Provide the (X, Y) coordinate of the cell's center where the given text is located.  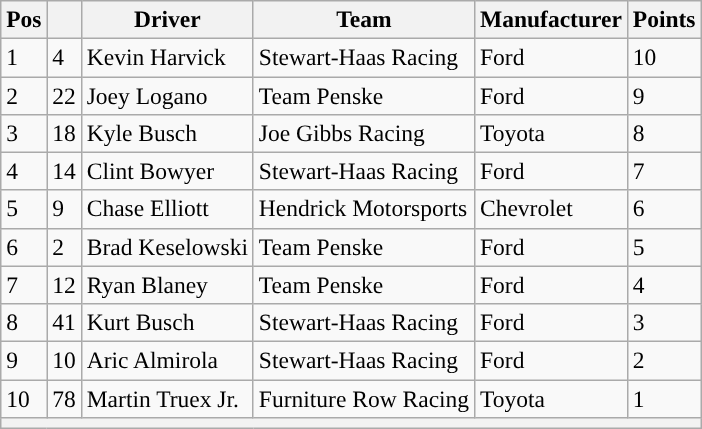
78 (64, 398)
Ryan Blaney (167, 285)
Hendrick Motorsports (364, 209)
12 (64, 285)
18 (64, 133)
Kurt Busch (167, 322)
Pos (24, 19)
Chevrolet (552, 209)
22 (64, 95)
Driver (167, 19)
Points (664, 19)
Kyle Busch (167, 133)
Martin Truex Jr. (167, 398)
Furniture Row Racing (364, 398)
41 (64, 322)
14 (64, 171)
Kevin Harvick (167, 57)
Clint Bowyer (167, 171)
Team (364, 19)
Brad Keselowski (167, 247)
Aric Almirola (167, 360)
Manufacturer (552, 19)
Joey Logano (167, 95)
Joe Gibbs Racing (364, 133)
Chase Elliott (167, 209)
